Return [x, y] of the center of cell containing provided text 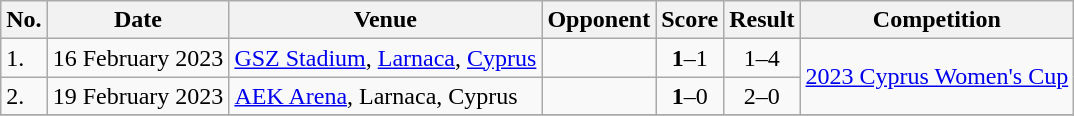
GSZ Stadium, Larnaca, Cyprus [386, 58]
No. [24, 20]
1–0 [690, 96]
2–0 [762, 96]
16 February 2023 [138, 58]
Score [690, 20]
Date [138, 20]
Venue [386, 20]
Opponent [599, 20]
19 February 2023 [138, 96]
1–1 [690, 58]
1–4 [762, 58]
2023 Cyprus Women's Cup [937, 77]
AEK Arena, Larnaca, Cyprus [386, 96]
2. [24, 96]
Competition [937, 20]
Result [762, 20]
1. [24, 58]
